Identify which cell holds the provided text, then report its [X, Y] central coordinate. 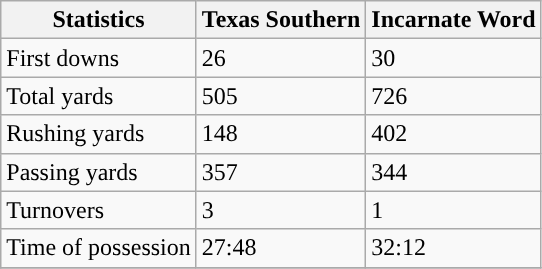
27:48 [281, 248]
357 [281, 172]
505 [281, 96]
Statistics [99, 20]
402 [454, 134]
32:12 [454, 248]
First downs [99, 58]
Incarnate Word [454, 20]
Turnovers [99, 210]
Rushing yards [99, 134]
1 [454, 210]
344 [454, 172]
Passing yards [99, 172]
148 [281, 134]
30 [454, 58]
Time of possession [99, 248]
Texas Southern [281, 20]
3 [281, 210]
Total yards [99, 96]
726 [454, 96]
26 [281, 58]
